For the text-containing cell, return its midpoint in (x, y) coordinate format. 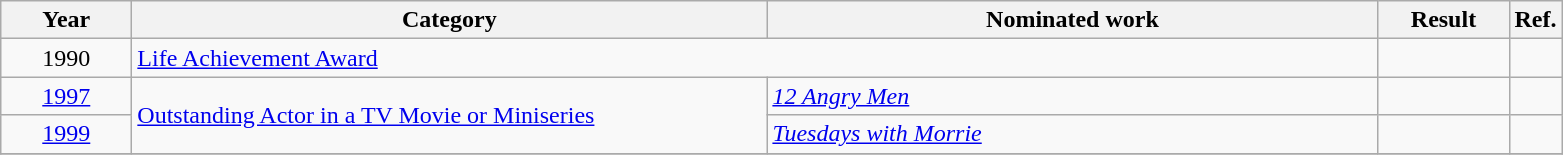
1990 (66, 58)
Ref. (1536, 20)
Year (66, 20)
Category (450, 20)
12 Angry Men (1072, 96)
1997 (66, 96)
Nominated work (1072, 20)
Result (1444, 20)
1999 (66, 134)
Outstanding Actor in a TV Movie or Miniseries (450, 115)
Tuesdays with Morrie (1072, 134)
Life Achievement Award (755, 58)
